Detect which cell encompasses the target text, then output its [x, y] center coordinate. 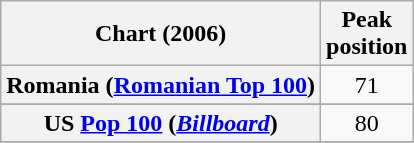
Peakposition [367, 34]
80 [367, 123]
71 [367, 85]
Chart (2006) [161, 34]
Romania (Romanian Top 100) [161, 85]
US Pop 100 (Billboard) [161, 123]
